Scan for the cell matching the given text and deliver its (x, y) coordinate at center. 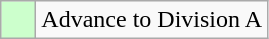
Advance to Division A (152, 20)
